Find where the given text appears and provide that cell's center as (X, Y) coordinate. 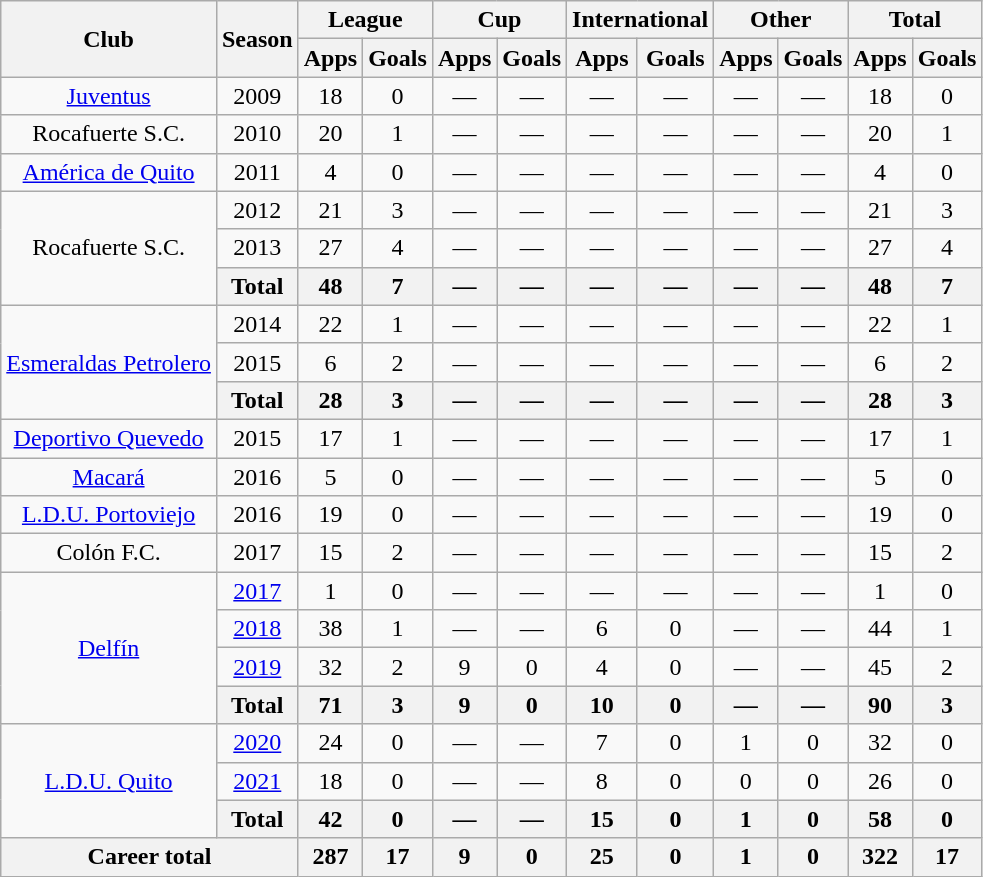
44 (880, 629)
L.D.U. Portoviejo (109, 515)
45 (880, 667)
25 (602, 857)
International (640, 20)
2011 (257, 172)
Macará (109, 477)
42 (330, 819)
2021 (257, 781)
Other (781, 20)
2013 (257, 248)
Club (109, 39)
58 (880, 819)
Cup (499, 20)
322 (880, 857)
League (365, 20)
Deportivo Quevedo (109, 438)
26 (880, 781)
8 (602, 781)
2009 (257, 96)
2019 (257, 667)
Colón F.C. (109, 553)
10 (602, 705)
2010 (257, 134)
Esmeraldas Petrolero (109, 362)
Delfín (109, 648)
América de Quito (109, 172)
38 (330, 629)
24 (330, 743)
2018 (257, 629)
2012 (257, 210)
Season (257, 39)
L.D.U. Quito (109, 781)
287 (330, 857)
2014 (257, 324)
Career total (150, 857)
90 (880, 705)
2020 (257, 743)
Juventus (109, 96)
71 (330, 705)
